Locate the cell with the specified text and output its (X, Y) center coordinate. 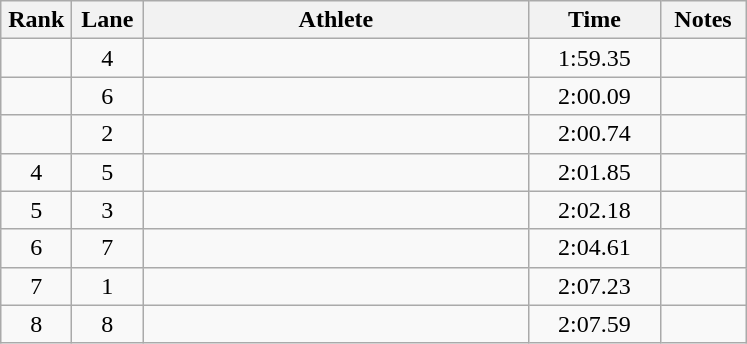
Lane (108, 20)
Athlete (336, 20)
2:02.18 (594, 210)
2 (108, 134)
2:04.61 (594, 248)
2:00.09 (594, 96)
Notes (703, 20)
2:01.85 (594, 172)
3 (108, 210)
Rank (36, 20)
2:00.74 (594, 134)
1 (108, 286)
2:07.23 (594, 286)
2:07.59 (594, 324)
1:59.35 (594, 58)
Time (594, 20)
